Return the [x, y] coordinate for the center point of the cell that contains the specified text.  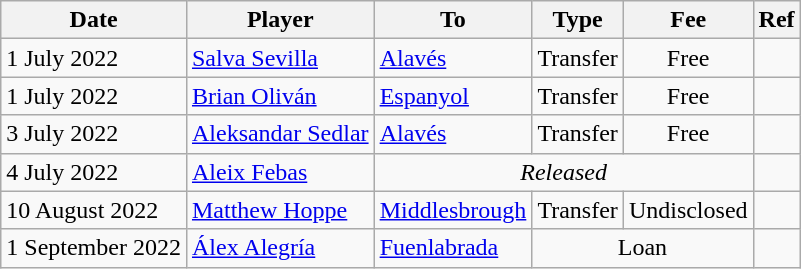
Loan [642, 248]
Fuenlabrada [453, 248]
10 August 2022 [94, 210]
Espanyol [453, 96]
3 July 2022 [94, 134]
Type [578, 20]
Released [564, 172]
4 July 2022 [94, 172]
Álex Alegría [280, 248]
Aleksandar Sedlar [280, 134]
To [453, 20]
Matthew Hoppe [280, 210]
Player [280, 20]
Fee [688, 20]
Salva Sevilla [280, 58]
Middlesbrough [453, 210]
Brian Oliván [280, 96]
Ref [776, 20]
Aleix Febas [280, 172]
Undisclosed [688, 210]
Date [94, 20]
1 September 2022 [94, 248]
